Find where the given text appears and provide that cell's center as [x, y] coordinate. 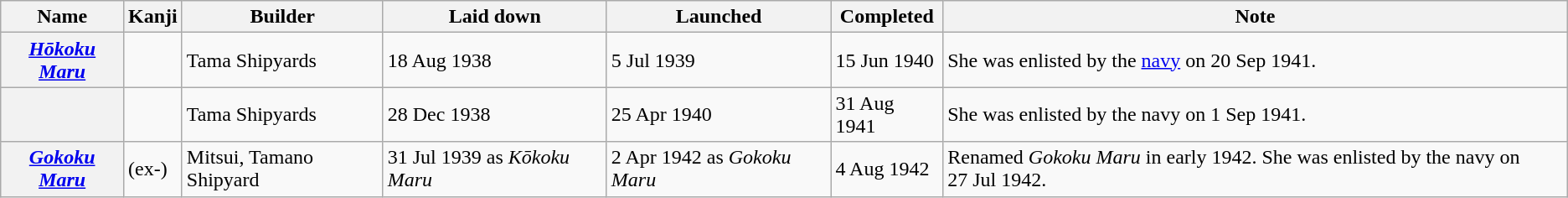
Completed [887, 17]
Renamed Gokoku Maru in early 1942. She was enlisted by the navy on 27 Jul 1942. [1256, 169]
4 Aug 1942 [887, 169]
Builder [282, 17]
Laid down [494, 17]
She was enlisted by the navy on 1 Sep 1941. [1256, 114]
18 Aug 1938 [494, 60]
Note [1256, 17]
31 Aug 1941 [887, 114]
Kanji [153, 17]
5 Jul 1939 [719, 60]
31 Jul 1939 as Kōkoku Maru [494, 169]
Gokoku Maru [62, 169]
2 Apr 1942 as Gokoku Maru [719, 169]
Mitsui, Tamano Shipyard [282, 169]
Launched [719, 17]
Hōkoku Maru [62, 60]
(ex-) [153, 169]
25 Apr 1940 [719, 114]
She was enlisted by the navy on 20 Sep 1941. [1256, 60]
Name [62, 17]
15 Jun 1940 [887, 60]
28 Dec 1938 [494, 114]
